Capture the cell that displays the provided text and extract its (X, Y) central coordinate. 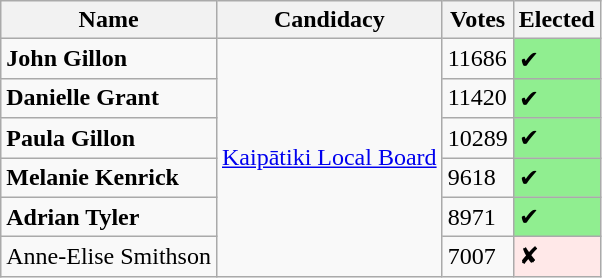
Votes (478, 20)
Elected (556, 20)
11420 (478, 98)
Name (109, 20)
11686 (478, 59)
8971 (478, 217)
7007 (478, 257)
Danielle Grant (109, 98)
9618 (478, 178)
✘ (556, 257)
John Gillon (109, 59)
Paula Gillon (109, 138)
Anne-Elise Smithson (109, 257)
Kaipātiki Local Board (329, 158)
Candidacy (329, 20)
Adrian Tyler (109, 217)
Melanie Kenrick (109, 178)
10289 (478, 138)
